Return the [x, y] coordinate for the center point of the cell that contains the specified text.  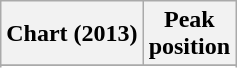
Chart (2013) [72, 34]
Peakposition [189, 34]
